Capture the cell that displays the provided text and extract its [X, Y] central coordinate. 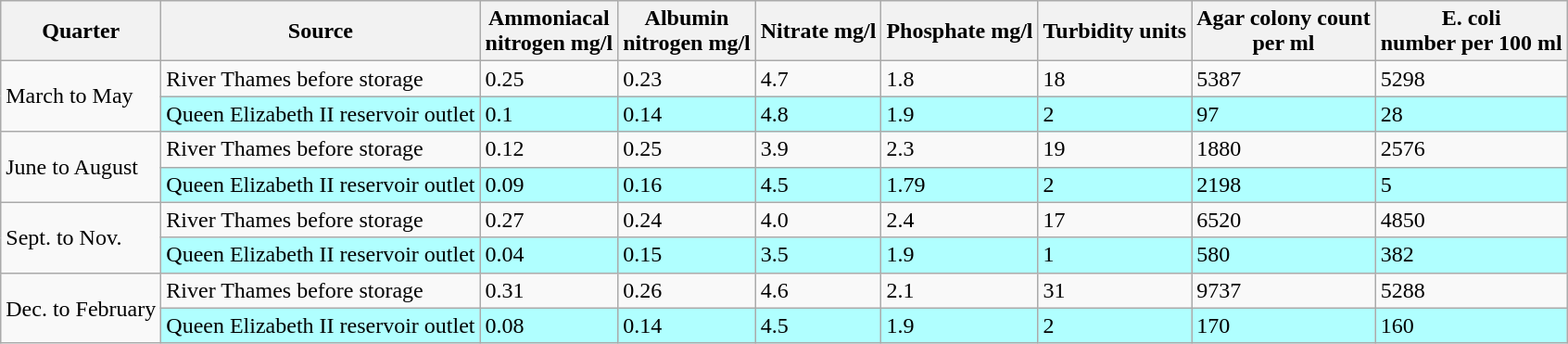
3.5 [818, 255]
1.8 [960, 79]
0.23 [688, 79]
18 [1115, 79]
E. colinumber per 100 ml [1472, 32]
Source [321, 32]
5 [1472, 185]
19 [1115, 149]
6520 [1284, 220]
Turbidity units [1115, 32]
2.1 [960, 290]
31 [1115, 290]
0.16 [688, 185]
4.6 [818, 290]
0.15 [688, 255]
Sept. to Nov. [82, 237]
4.7 [818, 79]
0.12 [549, 149]
0.24 [688, 220]
4.0 [818, 220]
3.9 [818, 149]
0.09 [549, 185]
Albuminnitrogen mg/l [688, 32]
0.27 [549, 220]
1.79 [960, 185]
0.08 [549, 325]
5288 [1472, 290]
4850 [1472, 220]
Agar colony countper ml [1284, 32]
28 [1472, 114]
Phosphate mg/l [960, 32]
4.8 [818, 114]
0.04 [549, 255]
9737 [1284, 290]
5298 [1472, 79]
0.31 [549, 290]
97 [1284, 114]
580 [1284, 255]
Quarter [82, 32]
Ammoniacalnitrogen mg/l [549, 32]
0.26 [688, 290]
0.1 [549, 114]
June to August [82, 167]
5387 [1284, 79]
Dec. to February [82, 308]
Nitrate mg/l [818, 32]
382 [1472, 255]
2198 [1284, 185]
March to May [82, 96]
160 [1472, 325]
17 [1115, 220]
2.4 [960, 220]
1880 [1284, 149]
170 [1284, 325]
2.3 [960, 149]
1 [1115, 255]
2576 [1472, 149]
